Search for the cell housing the specified text and yield its (x, y) center coordinate. 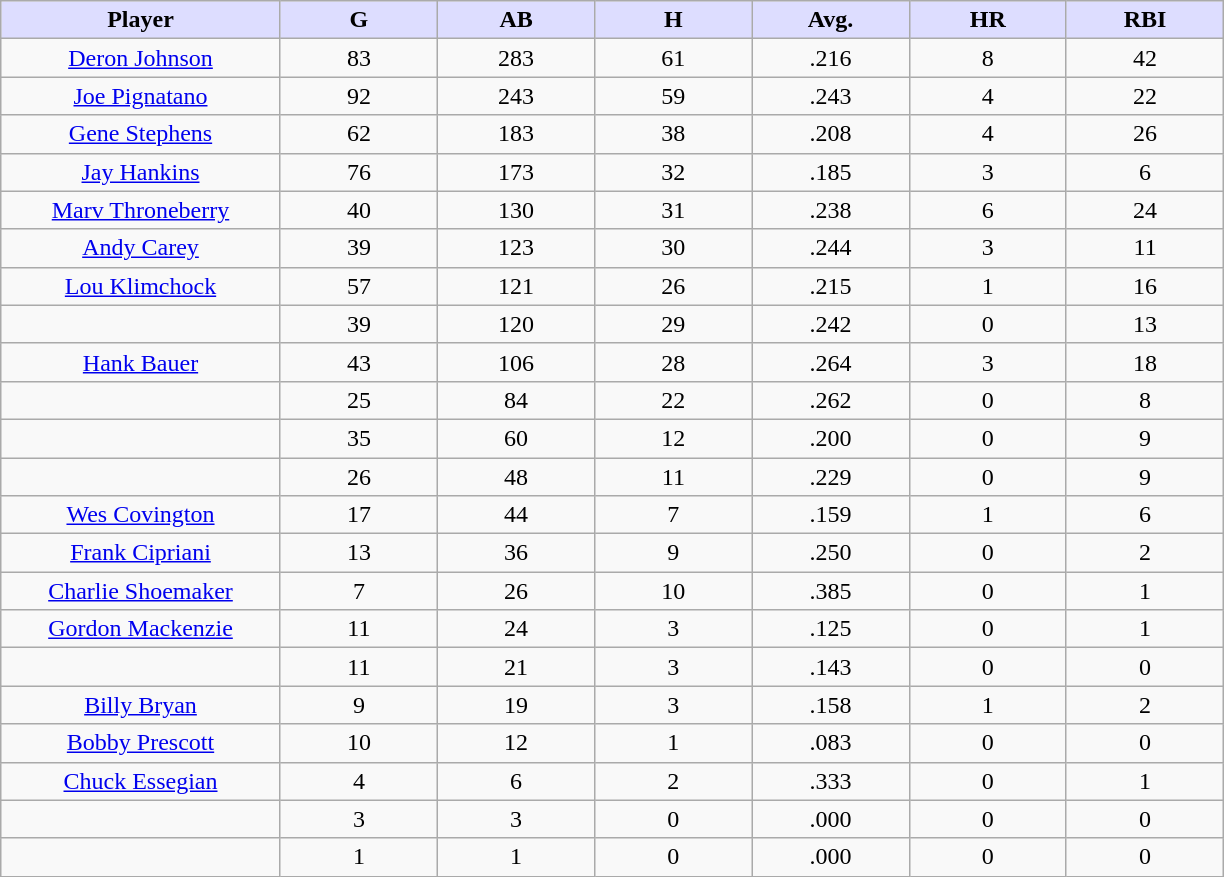
Gene Stephens (141, 134)
Chuck Essegian (141, 781)
83 (358, 58)
123 (516, 248)
Andy Carey (141, 248)
.208 (830, 134)
Frank Cipriani (141, 553)
Gordon Mackenzie (141, 629)
.238 (830, 210)
62 (358, 134)
RBI (1144, 20)
32 (674, 172)
.244 (830, 248)
121 (516, 286)
19 (516, 705)
76 (358, 172)
35 (358, 438)
25 (358, 400)
18 (1144, 362)
.143 (830, 667)
Charlie Shoemaker (141, 591)
Wes Covington (141, 515)
.158 (830, 705)
Joe Pignatano (141, 96)
Hank Bauer (141, 362)
36 (516, 553)
Marv Throneberry (141, 210)
AB (516, 20)
42 (1144, 58)
Lou Klimchock (141, 286)
.125 (830, 629)
HR (988, 20)
.242 (830, 324)
59 (674, 96)
30 (674, 248)
29 (674, 324)
21 (516, 667)
183 (516, 134)
243 (516, 96)
.159 (830, 515)
84 (516, 400)
16 (1144, 286)
.264 (830, 362)
Jay Hankins (141, 172)
Billy Bryan (141, 705)
106 (516, 362)
.333 (830, 781)
.250 (830, 553)
Bobby Prescott (141, 743)
120 (516, 324)
.243 (830, 96)
.385 (830, 591)
283 (516, 58)
.083 (830, 743)
44 (516, 515)
173 (516, 172)
130 (516, 210)
48 (516, 477)
38 (674, 134)
17 (358, 515)
92 (358, 96)
.200 (830, 438)
28 (674, 362)
43 (358, 362)
Avg. (830, 20)
61 (674, 58)
57 (358, 286)
.229 (830, 477)
.215 (830, 286)
40 (358, 210)
31 (674, 210)
60 (516, 438)
Player (141, 20)
H (674, 20)
.185 (830, 172)
.262 (830, 400)
.216 (830, 58)
G (358, 20)
Deron Johnson (141, 58)
